Pinpoint the cell where the given text exists, returning its [X, Y] midpoint coordinate. 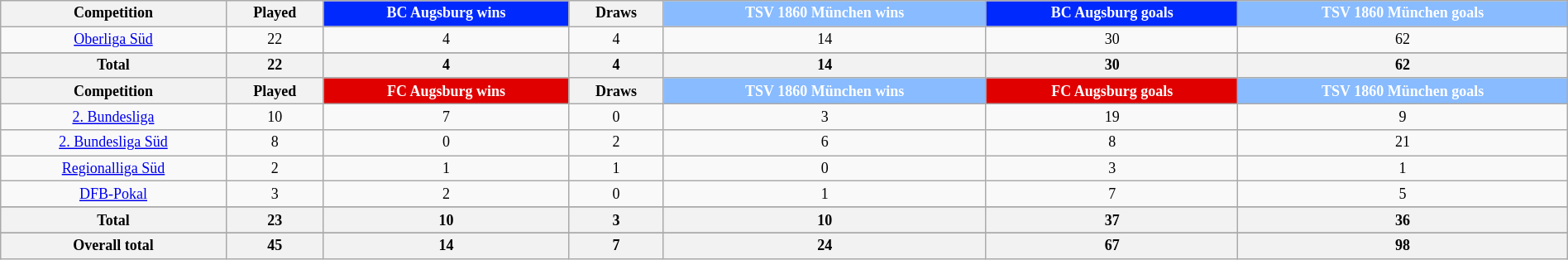
BC Augsburg wins [447, 13]
Overall total [113, 245]
23 [275, 220]
BC Augsburg goals [1111, 13]
67 [1111, 245]
2. Bundesliga Süd [113, 142]
FC Augsburg goals [1111, 91]
9 [1403, 116]
24 [825, 245]
2. Bundesliga [113, 116]
5 [1403, 194]
98 [1403, 245]
37 [1111, 220]
21 [1403, 142]
19 [1111, 116]
DFB-Pokal [113, 194]
Regionalliga Süd [113, 169]
36 [1403, 220]
FC Augsburg wins [447, 91]
Oberliga Süd [113, 40]
45 [275, 245]
6 [825, 142]
